Search for the cell housing the specified text and yield its (X, Y) center coordinate. 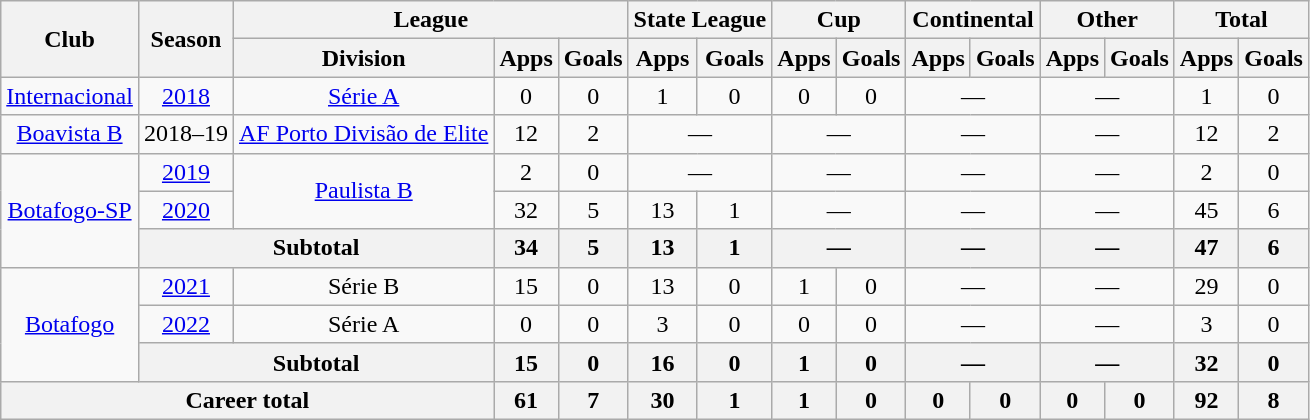
7 (593, 400)
30 (662, 400)
Career total (248, 400)
2018 (186, 96)
2022 (186, 324)
45 (1206, 210)
Division (363, 58)
47 (1206, 248)
92 (1206, 400)
Continental (973, 20)
Other (1107, 20)
Cup (839, 20)
AF Porto Divisão de Elite (363, 134)
Internacional (70, 96)
State League (700, 20)
2021 (186, 286)
2019 (186, 172)
League (430, 20)
Botafogo (70, 324)
16 (662, 362)
Paulista B (363, 191)
8 (1274, 400)
2018–19 (186, 134)
29 (1206, 286)
Total (1241, 20)
Boavista B (70, 134)
61 (526, 400)
Club (70, 39)
34 (526, 248)
2020 (186, 210)
Season (186, 39)
Botafogo-SP (70, 210)
Série B (363, 286)
